Provide the (X, Y) coordinate of the cell's center where the given text is located.  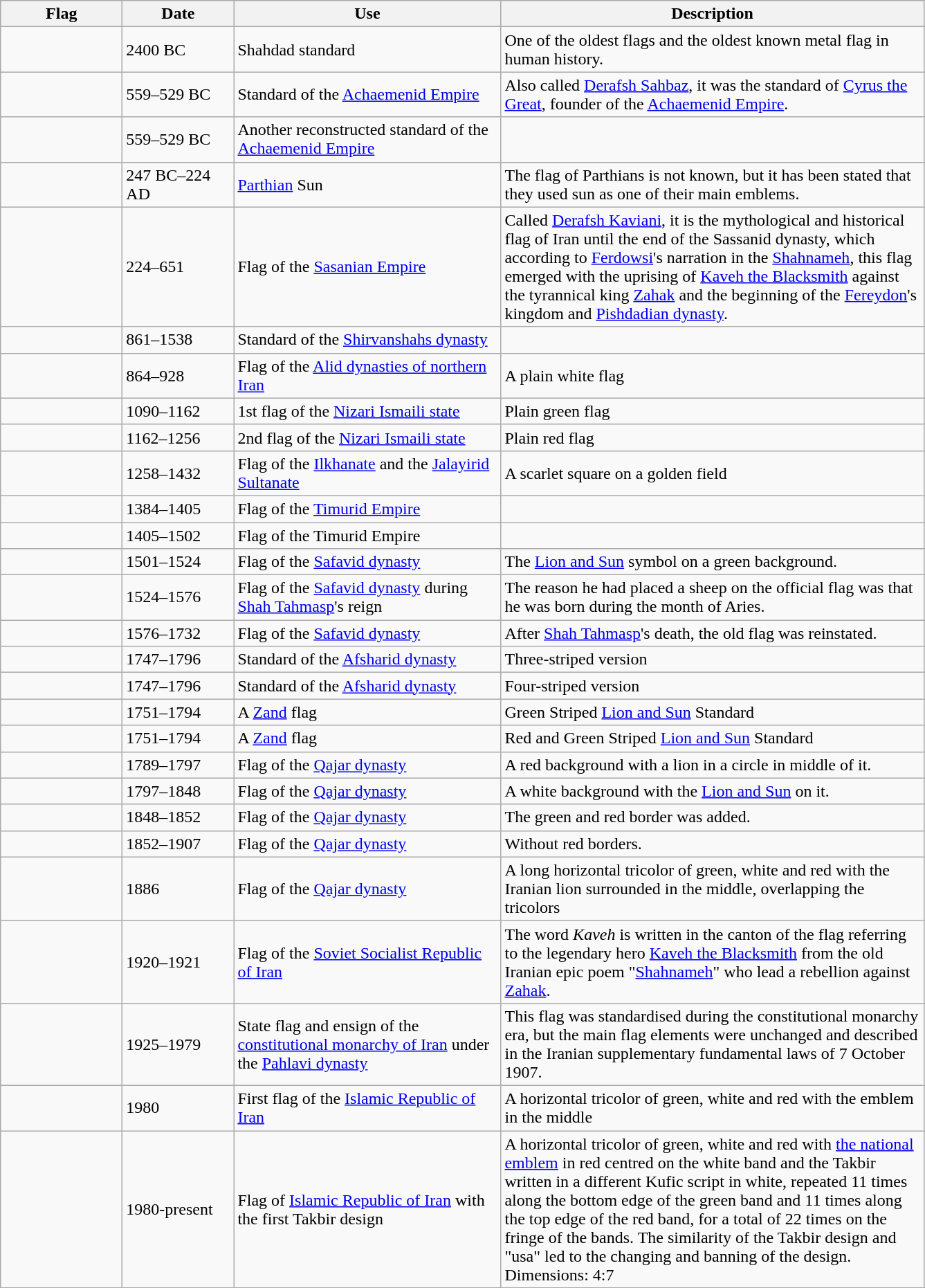
The green and red border was added. (713, 817)
A scarlet square on a golden field (713, 473)
1st flag of the Nizari Ismaili state (367, 411)
Flag of the Alid dynasties of northern Iran (367, 375)
1980-present (178, 1210)
1886 (178, 889)
Use (367, 14)
After Shah Tahmasp's death, the old flag was reinstated. (713, 633)
1524–1576 (178, 598)
1925–1979 (178, 1044)
A white background with the Lion and Sun on it. (713, 791)
2nd flag of the Nizari Ismaili state (367, 437)
1848–1852 (178, 817)
Also called Derafsh Sahbaz, it was the standard of Cyrus the Great, founder of the Achaemenid Empire. (713, 94)
Parthian Sun (367, 184)
864–928 (178, 375)
One of the oldest flags and the oldest known metal flag in human history. (713, 50)
1258–1432 (178, 473)
Flag of Islamic Republic of Iran with the first Takbir design (367, 1210)
1090–1162 (178, 411)
First flag of the Islamic Republic of Iran (367, 1107)
Plain red flag (713, 437)
1576–1732 (178, 633)
Standard of the Shirvanshahs dynasty (367, 340)
1797–1848 (178, 791)
The reason he had placed a sheep on the official flag was that he was born during the month of Aries. (713, 598)
247 BC–224 AD (178, 184)
A horizontal tricolor of green, white and red with the emblem in the middle (713, 1107)
Flag of the Safavid dynasty during Shah Tahmasp's reign (367, 598)
Shahdad standard (367, 50)
A plain white flag (713, 375)
Date (178, 14)
Standard of the Achaemenid Empire (367, 94)
224–651 (178, 267)
A long horizontal tricolor of green, white and red with the Iranian lion surrounded in the middle, overlapping the tricolors (713, 889)
A red background with a lion in a circle in middle of it. (713, 765)
861–1538 (178, 340)
Green Striped Lion and Sun Standard (713, 712)
1980 (178, 1107)
Flag (62, 14)
Plain green flag (713, 411)
1384–1405 (178, 509)
2400 BC (178, 50)
Flag of the Ilkhanate and the Jalayirid Sultanate (367, 473)
Three-striped version (713, 660)
1405–1502 (178, 535)
1920–1921 (178, 962)
1162–1256 (178, 437)
Flag of the Soviet Socialist Republic of Iran (367, 962)
Without red borders. (713, 844)
State flag and ensign of the constitutional monarchy of Iran under the Pahlavi dynasty (367, 1044)
The flag of Parthians is not known, but it has been stated that they used sun as one of their main emblems. (713, 184)
The Lion and Sun symbol on a green background. (713, 562)
1501–1524 (178, 562)
Another reconstructed standard of the Achaemenid Empire (367, 140)
Red and Green Striped Lion and Sun Standard (713, 738)
Flag of the Sasanian Empire (367, 267)
Description (713, 14)
1852–1907 (178, 844)
Four-striped version (713, 686)
1789–1797 (178, 765)
